Detect which cell encompasses the target text, then output its [X, Y] center coordinate. 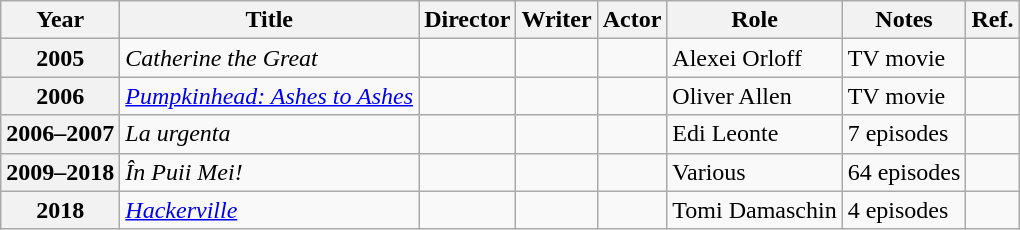
7 episodes [904, 134]
Hackerville [270, 210]
Director [468, 20]
Ref. [992, 20]
Catherine the Great [270, 58]
2005 [60, 58]
În Puii Mei! [270, 172]
Writer [556, 20]
Various [754, 172]
Pumpkinhead: Ashes to Ashes [270, 96]
Year [60, 20]
Alexei Orloff [754, 58]
Role [754, 20]
2006–2007 [60, 134]
Notes [904, 20]
64 episodes [904, 172]
4 episodes [904, 210]
Tomi Damaschin [754, 210]
Oliver Allen [754, 96]
Edi Leonte [754, 134]
2009–2018 [60, 172]
La urgenta [270, 134]
2018 [60, 210]
Actor [632, 20]
Title [270, 20]
2006 [60, 96]
